Scan for the cell matching the given text and deliver its (X, Y) coordinate at center. 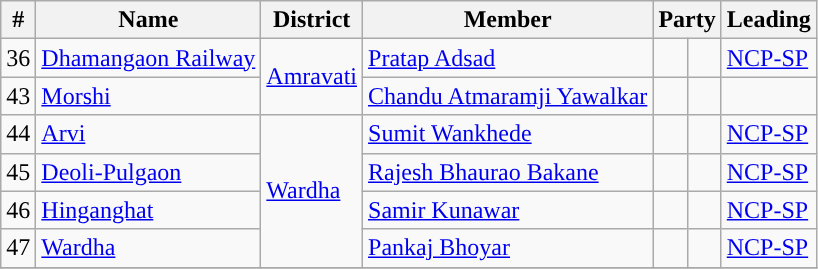
Dhamangaon Railway (148, 58)
Deoli-Pulgaon (148, 172)
Leading (768, 20)
Pankaj Bhoyar (508, 248)
47 (18, 248)
Arvi (148, 134)
District (312, 20)
# (18, 20)
44 (18, 134)
45 (18, 172)
Rajesh Bhaurao Bakane (508, 172)
Amravati (312, 77)
Member (508, 20)
Pratap Adsad (508, 58)
Morshi (148, 96)
36 (18, 58)
Samir Kunawar (508, 210)
Name (148, 20)
46 (18, 210)
Sumit Wankhede (508, 134)
43 (18, 96)
Party (687, 20)
Chandu Atmaramji Yawalkar (508, 96)
Hinganghat (148, 210)
